Return (x, y) of the center of cell containing provided text 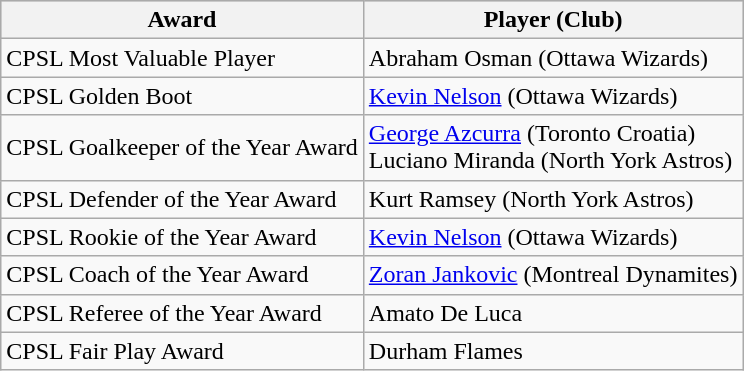
George Azcurra (Toronto Croatia) Luciano Miranda (North York Astros) (553, 148)
CPSL Coach of the Year Award (182, 275)
CPSL Defender of the Year Award (182, 199)
CPSL Rookie of the Year Award (182, 237)
CPSL Most Valuable Player (182, 58)
Award (182, 20)
Amato De Luca (553, 313)
Durham Flames (553, 351)
CPSL Goalkeeper of the Year Award (182, 148)
Kurt Ramsey (North York Astros) (553, 199)
CPSL Referee of the Year Award (182, 313)
Abraham Osman (Ottawa Wizards) (553, 58)
Player (Club) (553, 20)
CPSL Golden Boot (182, 96)
CPSL Fair Play Award (182, 351)
Zoran Jankovic (Montreal Dynamites) (553, 275)
